Search for the cell housing the specified text and yield its (X, Y) center coordinate. 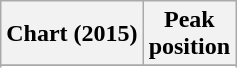
Chart (2015) (72, 34)
Peak position (189, 34)
